Identify which cell holds the provided text, then report its (X, Y) central coordinate. 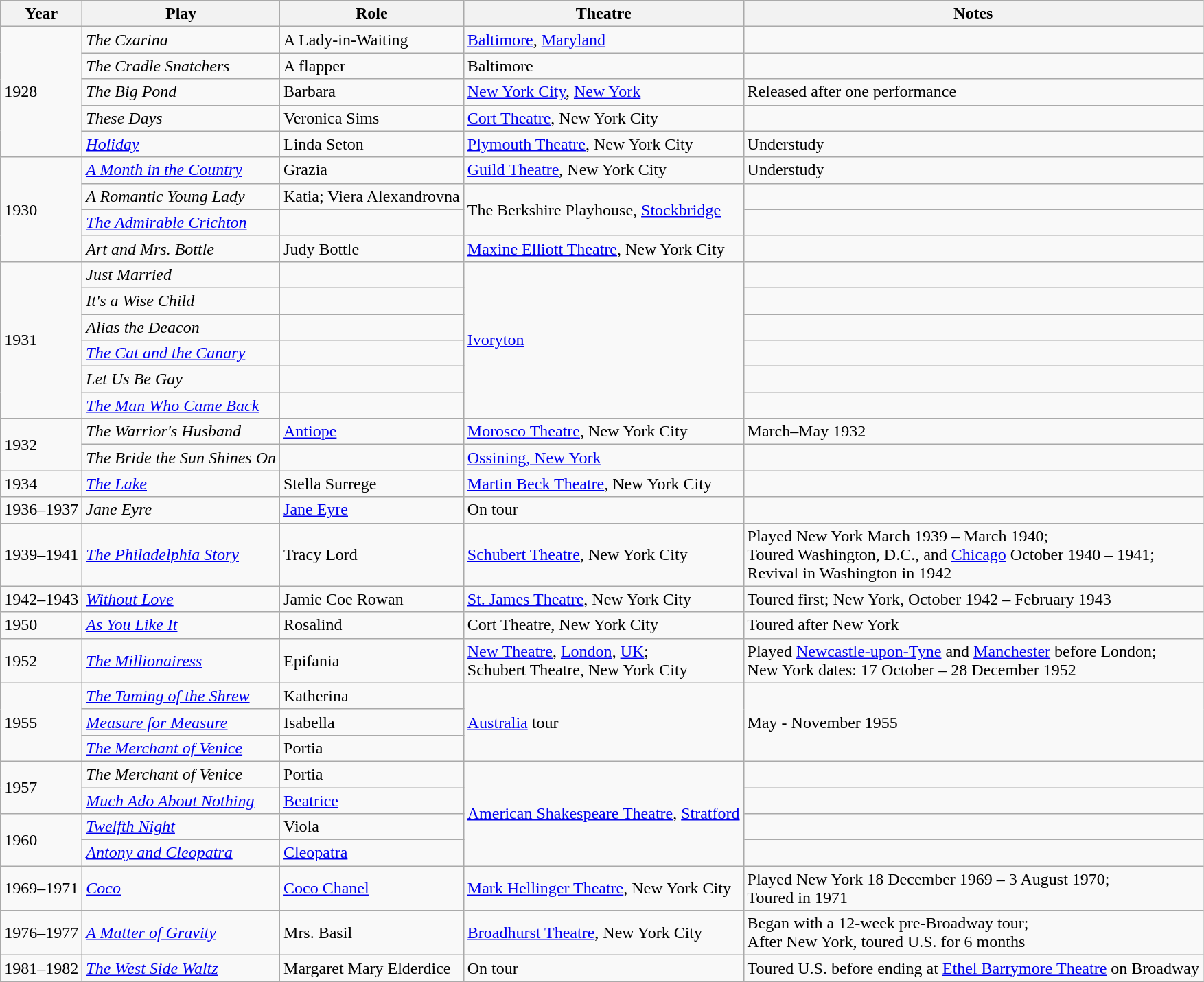
A Month in the Country (181, 170)
1960 (41, 840)
Baltimore (603, 66)
Antiope (372, 432)
1942–1943 (41, 599)
Coco Chanel (372, 888)
The Millionairess (181, 660)
Beatrice (372, 801)
The Big Pond (181, 92)
The Taming of the Shrew (181, 696)
1930 (41, 209)
Grazia (372, 170)
The Berkshire Playhouse, Stockbridge (603, 209)
1931 (41, 340)
Mark Hellinger Theatre, New York City (603, 888)
Plymouth Theatre, New York City (603, 144)
New York City, New York (603, 92)
The Cat and the Canary (181, 353)
Veronica Sims (372, 118)
A flapper (372, 66)
1936–1937 (41, 510)
Began with a 12-week pre-Broadway tour;After New York, toured U.S. for 6 months (973, 933)
The West Side Waltz (181, 968)
Guild Theatre, New York City (603, 170)
1955 (41, 722)
Broadhurst Theatre, New York City (603, 933)
Alias the Deacon (181, 327)
American Shakespeare Theatre, Stratford (603, 813)
Year (41, 14)
Stella Surrege (372, 484)
The Warrior's Husband (181, 432)
Barbara (372, 92)
1957 (41, 787)
Rosalind (372, 625)
Maxine Elliott Theatre, New York City (603, 248)
Tracy Lord (372, 554)
Let Us Be Gay (181, 379)
New Theatre, London, UK;Schubert Theatre, New York City (603, 660)
Martin Beck Theatre, New York City (603, 484)
Viola (372, 827)
The Cradle Snatchers (181, 66)
Katia; Viera Alexandrovna (372, 196)
Schubert Theatre, New York City (603, 554)
Ivoryton (603, 340)
The Admirable Crichton (181, 222)
Mrs. Basil (372, 933)
Judy Bottle (372, 248)
Australia tour (603, 722)
A Matter of Gravity (181, 933)
Play (181, 14)
Just Married (181, 274)
The Man Who Came Back (181, 406)
Played New York 18 December 1969 – 3 August 1970;Toured in 1971 (973, 888)
Much Ado About Nothing (181, 801)
The Lake (181, 484)
Theatre (603, 14)
Measure for Measure (181, 722)
Antony and Cleopatra (181, 853)
Played New York March 1939 – March 1940;Toured Washington, D.C., and Chicago October 1940 – 1941;Revival in Washington in 1942 (973, 554)
Twelfth Night (181, 827)
Played Newcastle-upon-Tyne and Manchester before London;New York dates: 17 October – 28 December 1952 (973, 660)
Without Love (181, 599)
1939–1941 (41, 554)
It's a Wise Child (181, 301)
Coco (181, 888)
1981–1982 (41, 968)
Notes (973, 14)
Jamie Coe Rowan (372, 599)
Holiday (181, 144)
Linda Seton (372, 144)
Isabella (372, 722)
March–May 1932 (973, 432)
The Czarina (181, 40)
1928 (41, 92)
The Philadelphia Story (181, 554)
Toured after New York (973, 625)
Ossining, New York (603, 458)
Cleopatra (372, 853)
As You Like It (181, 625)
Role (372, 14)
Margaret Mary Elderdice (372, 968)
Morosco Theatre, New York City (603, 432)
Toured U.S. before ending at Ethel Barrymore Theatre on Broadway (973, 968)
1952 (41, 660)
A Lady-in-Waiting (372, 40)
1969–1971 (41, 888)
Katherina (372, 696)
1976–1977 (41, 933)
1950 (41, 625)
Toured first; New York, October 1942 – February 1943 (973, 599)
Epifania (372, 660)
St. James Theatre, New York City (603, 599)
Art and Mrs. Bottle (181, 248)
May - November 1955 (973, 722)
A Romantic Young Lady (181, 196)
These Days (181, 118)
1934 (41, 484)
The Bride the Sun Shines On (181, 458)
1932 (41, 445)
Released after one performance (973, 92)
Baltimore, Maryland (603, 40)
